Scan for the cell matching the given text and deliver its (x, y) coordinate at center. 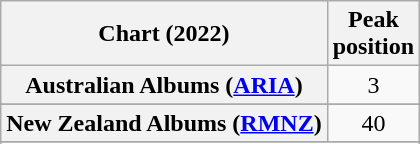
Chart (2022) (164, 34)
New Zealand Albums (RMNZ) (164, 123)
Australian Albums (ARIA) (164, 85)
40 (373, 123)
Peakposition (373, 34)
3 (373, 85)
